From the cell containing the given text, extract its center point as [x, y] coordinate. 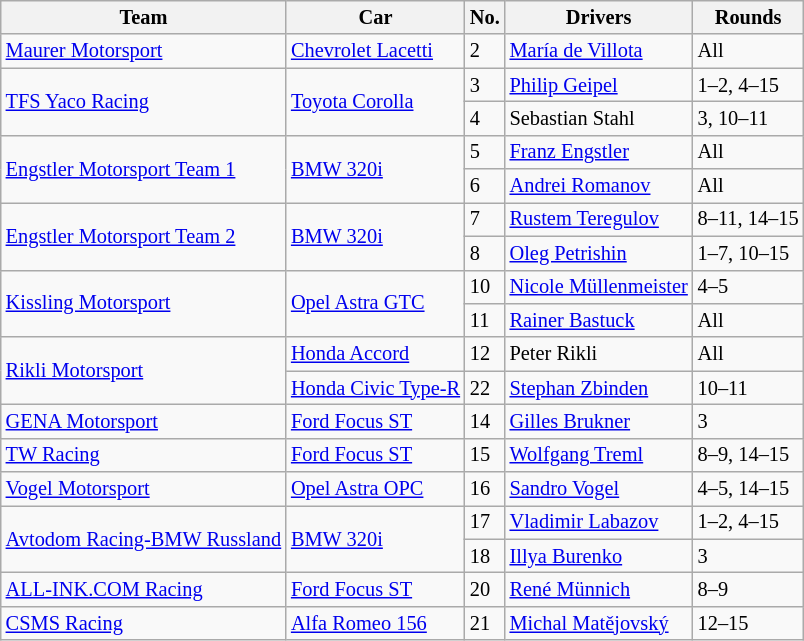
Alfa Romeo 156 [376, 623]
TW Racing [144, 455]
Michal Matějovský [599, 623]
8–11, 14–15 [748, 219]
Wolfgang Treml [599, 455]
16 [485, 489]
4–5, 14–15 [748, 489]
TFS Yaco Racing [144, 102]
Rustem Teregulov [599, 219]
21 [485, 623]
Team [144, 17]
3, 10–11 [748, 118]
Illya Burenko [599, 556]
Philip Geipel [599, 85]
Chevrolet Lacetti [376, 51]
Engstler Motorsport Team 1 [144, 168]
8–9 [748, 589]
GENA Motorsport [144, 421]
7 [485, 219]
8 [485, 253]
Toyota Corolla [376, 102]
15 [485, 455]
Rikli Motorsport [144, 370]
Drivers [599, 17]
10 [485, 287]
10–11 [748, 388]
5 [485, 152]
Car [376, 17]
Opel Astra OPC [376, 489]
Kissling Motorsport [144, 304]
11 [485, 320]
Rainer Bastuck [599, 320]
Engstler Motorsport Team 2 [144, 236]
4–5 [748, 287]
2 [485, 51]
12 [485, 354]
12–15 [748, 623]
Maurer Motorsport [144, 51]
Nicole Müllenmeister [599, 287]
17 [485, 522]
22 [485, 388]
Peter Rikli [599, 354]
Gilles Brukner [599, 421]
Honda Accord [376, 354]
18 [485, 556]
Stephan Zbinden [599, 388]
8–9, 14–15 [748, 455]
Avtodom Racing-BMW Russland [144, 538]
14 [485, 421]
René Münnich [599, 589]
Vogel Motorsport [144, 489]
No. [485, 17]
4 [485, 118]
Sebastian Stahl [599, 118]
Oleg Petrishin [599, 253]
20 [485, 589]
1–7, 10–15 [748, 253]
Franz Engstler [599, 152]
ALL-INK.COM Racing [144, 589]
Sandro Vogel [599, 489]
Vladimir Labazov [599, 522]
Honda Civic Type-R [376, 388]
CSMS Racing [144, 623]
Rounds [748, 17]
María de Villota [599, 51]
6 [485, 186]
Opel Astra GTC [376, 304]
Andrei Romanov [599, 186]
